Return the (X, Y) coordinate for the center point of the cell that contains the specified text.  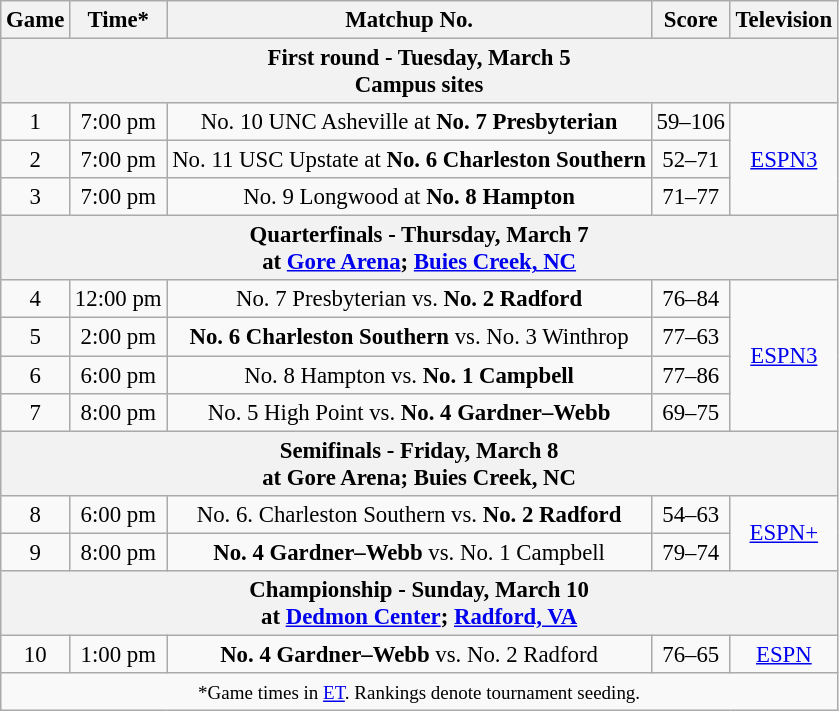
52–71 (690, 160)
10 (36, 654)
1 (36, 122)
12:00 pm (118, 299)
Television (784, 20)
No. 9 Longwood at No. 8 Hampton (409, 197)
Time* (118, 20)
77–63 (690, 337)
2 (36, 160)
4 (36, 299)
76–65 (690, 654)
77–86 (690, 375)
Quarterfinals - Thursday, March 7at Gore Arena; Buies Creek, NC (420, 248)
No. 5 High Point vs. No. 4 Gardner–Webb (409, 412)
Championship - Sunday, March 10at Dedmon Center; Radford, VA (420, 604)
54–63 (690, 514)
No. 8 Hampton vs. No. 1 Campbell (409, 375)
9 (36, 552)
ESPN+ (784, 532)
No. 4 Gardner–Webb vs. No. 1 Campbell (409, 552)
5 (36, 337)
71–77 (690, 197)
No. 6 Charleston Southern vs. No. 3 Winthrop (409, 337)
6 (36, 375)
76–84 (690, 299)
No. 7 Presbyterian vs. No. 2 Radford (409, 299)
3 (36, 197)
59–106 (690, 122)
8 (36, 514)
79–74 (690, 552)
69–75 (690, 412)
No. 10 UNC Asheville at No. 7 Presbyterian (409, 122)
First round - Tuesday, March 5Campus sites (420, 72)
Game (36, 20)
No. 6. Charleston Southern vs. No. 2 Radford (409, 514)
Semifinals - Friday, March 8at Gore Arena; Buies Creek, NC (420, 464)
Matchup No. (409, 20)
ESPN (784, 654)
No. 11 USC Upstate at No. 6 Charleston Southern (409, 160)
2:00 pm (118, 337)
Score (690, 20)
*Game times in ET. Rankings denote tournament seeding. (420, 692)
1:00 pm (118, 654)
7 (36, 412)
No. 4 Gardner–Webb vs. No. 2 Radford (409, 654)
